Return (x, y) of the center of cell containing provided text 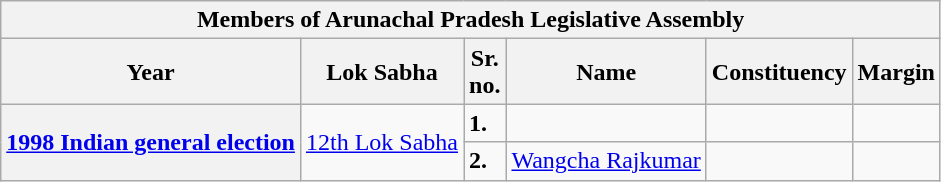
Name (606, 72)
Constituency (779, 72)
1. (485, 123)
Sr.no. (485, 72)
12th Lok Sabha (382, 142)
1998 Indian general election (151, 142)
Lok Sabha (382, 72)
Members of Arunachal Pradesh Legislative Assembly (471, 20)
Wangcha Rajkumar (606, 161)
Margin (896, 72)
Year (151, 72)
2. (485, 161)
